Locate the cell with the specified text and output its (x, y) center coordinate. 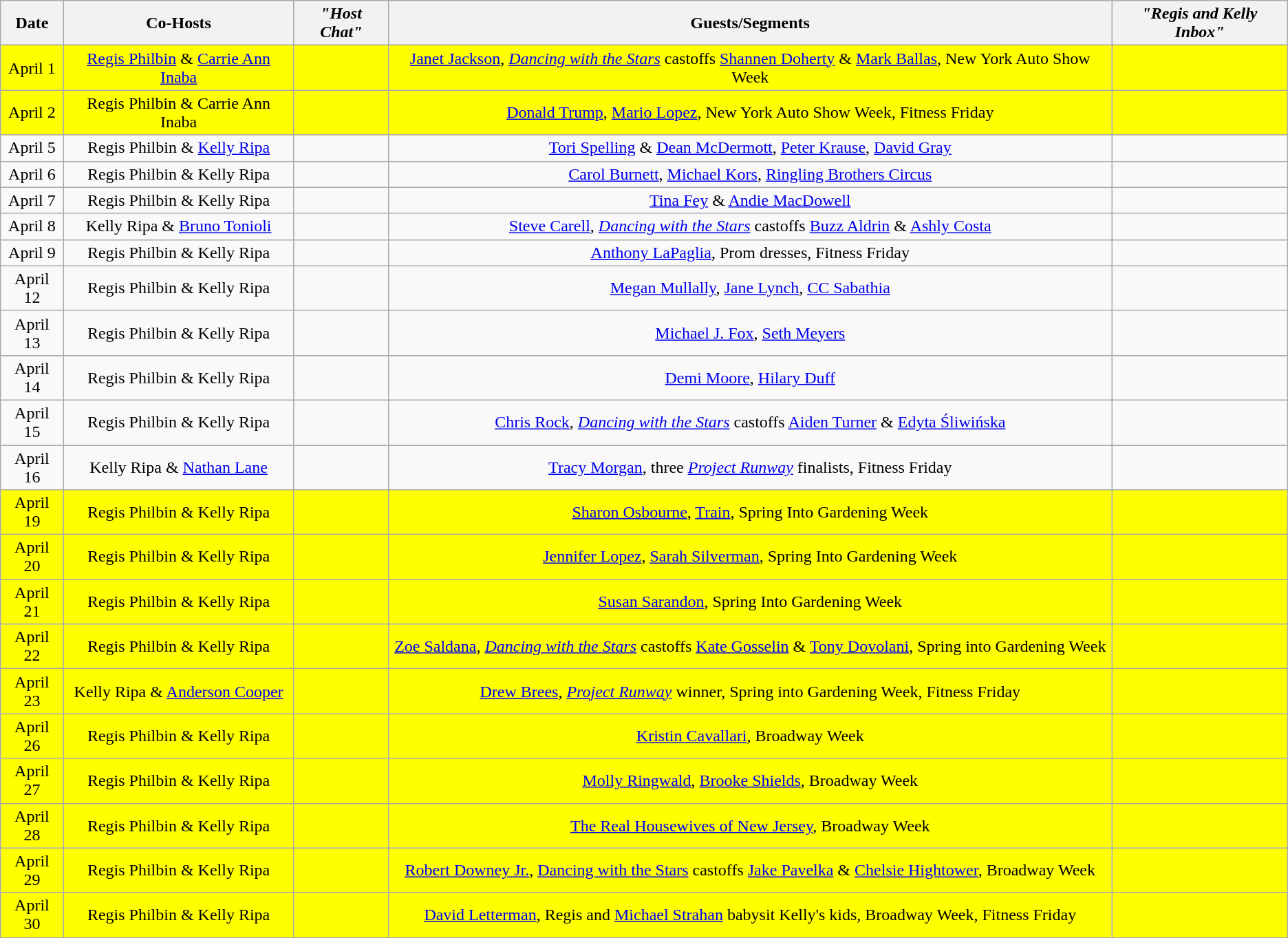
Guests/Segments (750, 23)
Kelly Ripa & Anderson Cooper (179, 691)
April 9 (32, 253)
"Host Chat" (341, 23)
April 5 (32, 148)
April 12 (32, 288)
April 16 (32, 467)
David Letterman, Regis and Michael Strahan babysit Kelly's kids, Broadway Week, Fitness Friday (750, 915)
April 30 (32, 915)
Anthony LaPaglia, Prom dresses, Fitness Friday (750, 253)
April 6 (32, 174)
Michael J. Fox, Seth Meyers (750, 333)
Demi Moore, Hilary Duff (750, 377)
April 14 (32, 377)
Jennifer Lopez, Sarah Silverman, Spring Into Gardening Week (750, 557)
Tina Fey & Andie MacDowell (750, 200)
April 29 (32, 870)
Chris Rock, Dancing with the Stars castoffs Aiden Turner & Edyta Śliwińska (750, 423)
Tori Spelling & Dean McDermott, Peter Krause, David Gray (750, 148)
Zoe Saldana, Dancing with the Stars castoffs Kate Gosselin & Tony Dovolani, Spring into Gardening Week (750, 647)
Susan Sarandon, Spring Into Gardening Week (750, 601)
Co-Hosts (179, 23)
April 7 (32, 200)
April 20 (32, 557)
April 2 (32, 113)
April 26 (32, 736)
April 28 (32, 826)
April 19 (32, 512)
Megan Mullally, Jane Lynch, CC Sabathia (750, 288)
Kelly Ripa & Nathan Lane (179, 467)
Steve Carell, Dancing with the Stars castoffs Buzz Aldrin & Ashly Costa (750, 226)
Kelly Ripa & Bruno Tonioli (179, 226)
Janet Jackson, Dancing with the Stars castoffs Shannen Doherty & Mark Ballas, New York Auto Show Week (750, 67)
Donald Trump, Mario Lopez, New York Auto Show Week, Fitness Friday (750, 113)
"Regis and Kelly Inbox" (1200, 23)
Carol Burnett, Michael Kors, Ringling Brothers Circus (750, 174)
April 21 (32, 601)
April 15 (32, 423)
April 22 (32, 647)
April 23 (32, 691)
April 8 (32, 226)
Tracy Morgan, three Project Runway finalists, Fitness Friday (750, 467)
Sharon Osbourne, Train, Spring Into Gardening Week (750, 512)
April 13 (32, 333)
April 1 (32, 67)
Date (32, 23)
Molly Ringwald, Brooke Shields, Broadway Week (750, 780)
April 27 (32, 780)
The Real Housewives of New Jersey, Broadway Week (750, 826)
Drew Brees, Project Runway winner, Spring into Gardening Week, Fitness Friday (750, 691)
Kristin Cavallari, Broadway Week (750, 736)
Robert Downey Jr., Dancing with the Stars castoffs Jake Pavelka & Chelsie Hightower, Broadway Week (750, 870)
